Identify which cell holds the provided text, then report its (x, y) central coordinate. 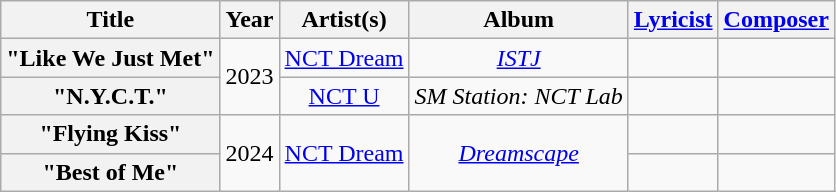
SM Station: NCT Lab (518, 96)
"Best of Me" (110, 172)
Artist(s) (344, 20)
ISTJ (518, 58)
"Like We Just Met" (110, 58)
Dreamscape (518, 153)
Title (110, 20)
2024 (250, 153)
Lyricist (673, 20)
Composer (776, 20)
2023 (250, 77)
Album (518, 20)
NCT U (344, 96)
"Flying Kiss" (110, 134)
Year (250, 20)
"N.Y.C.T." (110, 96)
